From the cell containing the given text, extract its center point as (X, Y) coordinate. 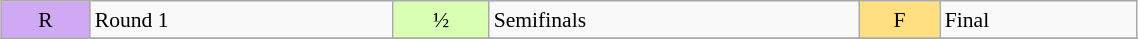
R (46, 20)
Semifinals (674, 20)
Round 1 (242, 20)
½ (440, 20)
Final (1038, 20)
F (900, 20)
